Find where the given text appears and provide that cell's center as [x, y] coordinate. 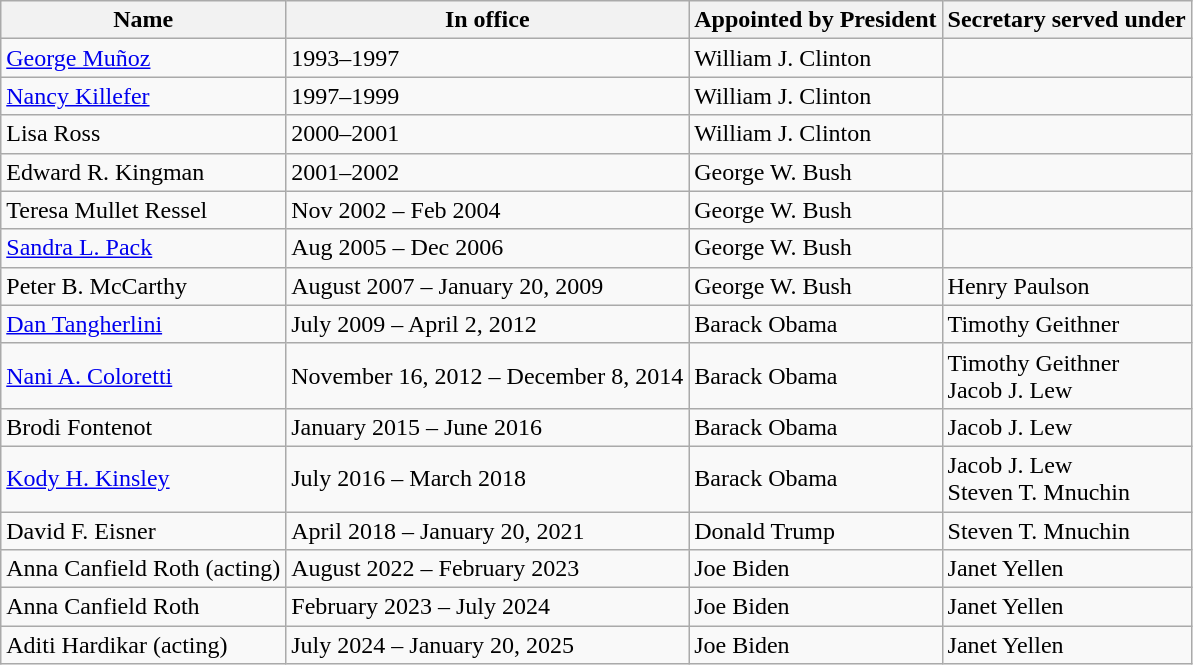
Dan Tangherlini [144, 324]
Aug 2005 – Dec 2006 [488, 248]
January 2015 – June 2016 [488, 427]
July 2024 – January 20, 2025 [488, 645]
2001–2002 [488, 172]
Name [144, 20]
Donald Trump [816, 531]
Nov 2002 – Feb 2004 [488, 210]
George Muñoz [144, 58]
April 2018 – January 20, 2021 [488, 531]
Teresa Mullet Ressel [144, 210]
Lisa Ross [144, 134]
Timothy GeithnerJacob J. Lew [1066, 376]
Timothy Geithner [1066, 324]
August 2007 – January 20, 2009 [488, 286]
Anna Canfield Roth [144, 607]
1993–1997 [488, 58]
Nani A. Coloretti [144, 376]
Kody H. Kinsley [144, 478]
August 2022 – February 2023 [488, 569]
Aditi Hardikar (acting) [144, 645]
Peter B. McCarthy [144, 286]
Edward R. Kingman [144, 172]
July 2016 – March 2018 [488, 478]
Anna Canfield Roth (acting) [144, 569]
In office [488, 20]
David F. Eisner [144, 531]
November 16, 2012 – December 8, 2014 [488, 376]
Jacob J. Lew [1066, 427]
2000–2001 [488, 134]
Jacob J. LewSteven T. Mnuchin [1066, 478]
Appointed by President [816, 20]
1997–1999 [488, 96]
Sandra L. Pack [144, 248]
Secretary served under [1066, 20]
Steven T. Mnuchin [1066, 531]
February 2023 – July 2024 [488, 607]
Brodi Fontenot [144, 427]
Henry Paulson [1066, 286]
Nancy Killefer [144, 96]
July 2009 – April 2, 2012 [488, 324]
